Extract the (x, y) coordinate from the center of the cell holding the provided text.  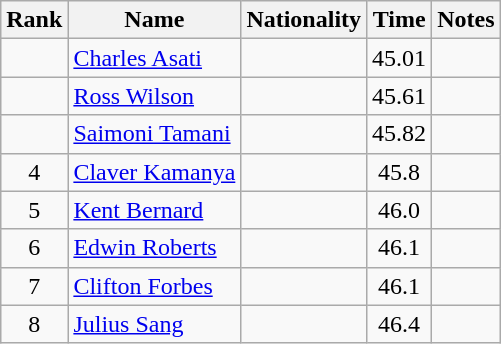
Claver Kamanya (154, 172)
45.01 (400, 58)
46.0 (400, 210)
6 (34, 248)
Name (154, 20)
Charles Asati (154, 58)
Edwin Roberts (154, 248)
45.8 (400, 172)
4 (34, 172)
Notes (466, 20)
Ross Wilson (154, 96)
Time (400, 20)
Rank (34, 20)
46.4 (400, 324)
8 (34, 324)
Saimoni Tamani (154, 134)
Julius Sang (154, 324)
45.82 (400, 134)
Nationality (304, 20)
Kent Bernard (154, 210)
5 (34, 210)
7 (34, 286)
45.61 (400, 96)
Clifton Forbes (154, 286)
